Locate the cell with the specified text and output its (x, y) center coordinate. 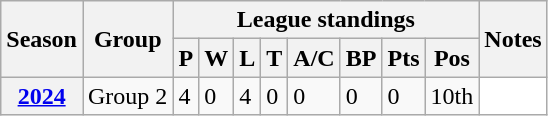
League standings (326, 20)
Season (42, 39)
2024 (42, 96)
L (248, 58)
T (274, 58)
Notes (513, 39)
P (186, 58)
Pos (452, 58)
Pts (404, 58)
BP (361, 58)
W (216, 58)
10th (452, 96)
Group (127, 39)
A/C (314, 58)
Group 2 (127, 96)
